Search for the cell housing the specified text and yield its [x, y] center coordinate. 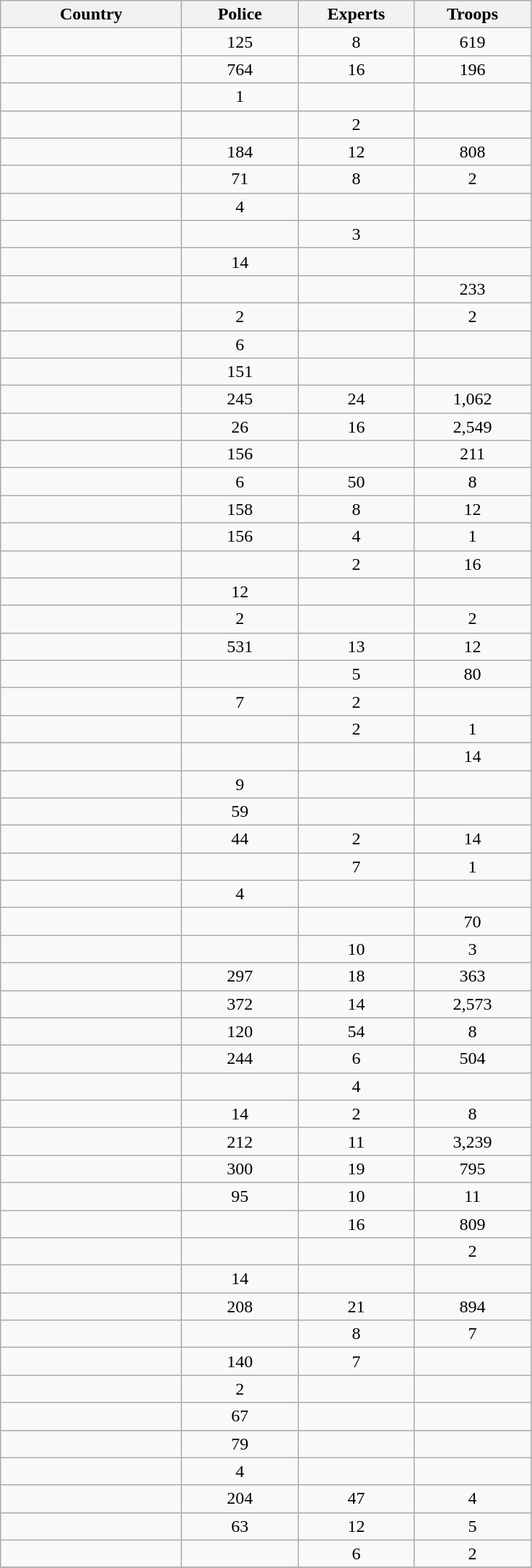
24 [357, 399]
158 [240, 509]
19 [357, 1169]
244 [240, 1059]
50 [357, 482]
3,239 [472, 1141]
212 [240, 1141]
245 [240, 399]
13 [357, 646]
79 [240, 1444]
363 [472, 976]
59 [240, 812]
47 [357, 1499]
63 [240, 1526]
9 [240, 784]
2,549 [472, 427]
1,062 [472, 399]
54 [357, 1031]
18 [357, 976]
70 [472, 922]
125 [240, 42]
531 [240, 646]
809 [472, 1224]
95 [240, 1196]
233 [472, 289]
Police [240, 14]
Troops [472, 14]
120 [240, 1031]
894 [472, 1307]
44 [240, 839]
300 [240, 1169]
Experts [357, 14]
208 [240, 1307]
619 [472, 42]
795 [472, 1169]
808 [472, 152]
80 [472, 674]
Country [91, 14]
211 [472, 454]
184 [240, 152]
67 [240, 1416]
151 [240, 372]
26 [240, 427]
196 [472, 69]
504 [472, 1059]
372 [240, 1004]
71 [240, 179]
21 [357, 1307]
204 [240, 1499]
764 [240, 69]
297 [240, 976]
140 [240, 1361]
2,573 [472, 1004]
